Output the [x, y] coordinate of the center of the cell containing the given text.  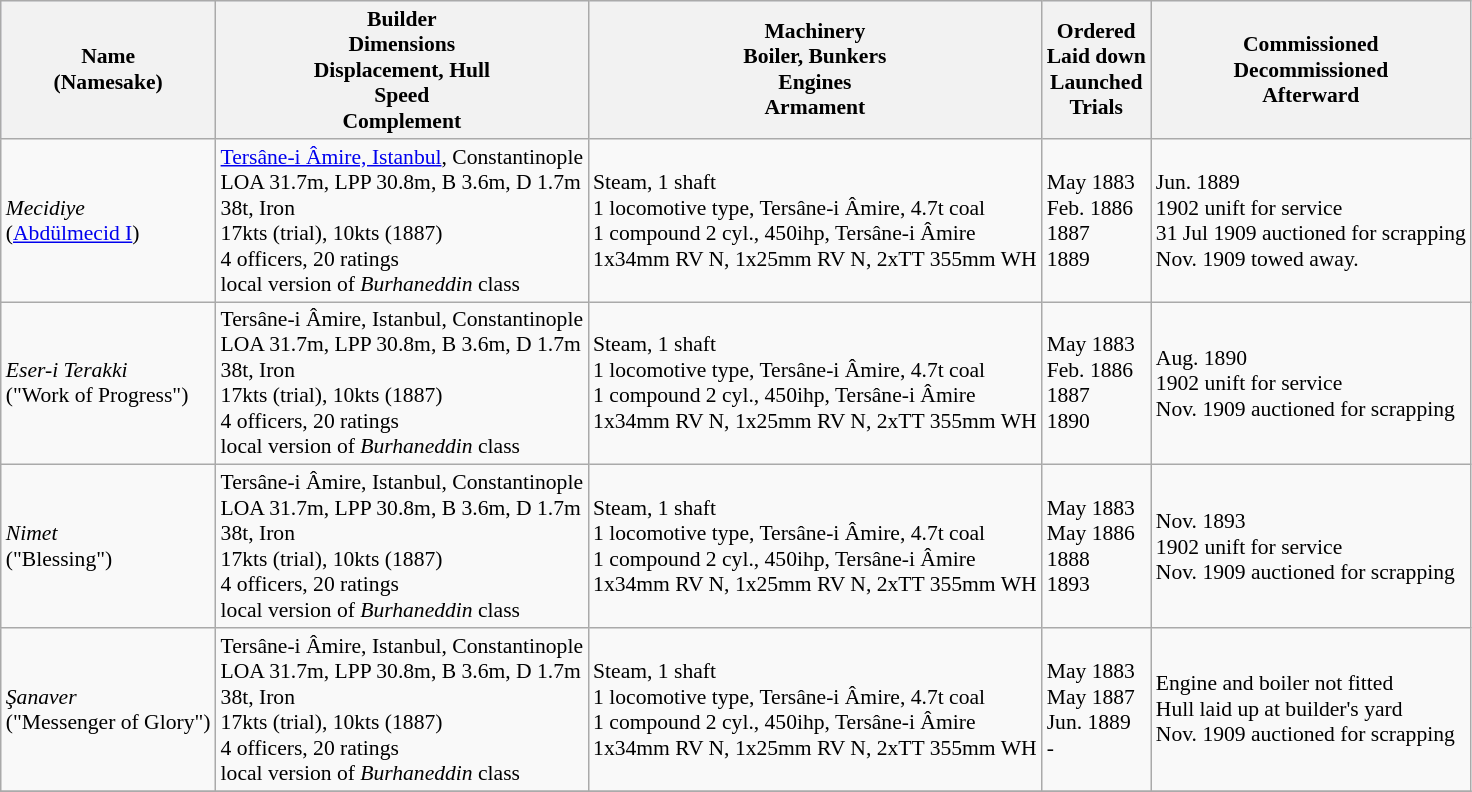
Jun. 18891902 unift for service31 Jul 1909 auctioned for scrappingNov. 1909 towed away. [1311, 220]
MachineryBoiler, BunkersEnginesArmament [815, 70]
May 1883Feb. 188618871889 [1096, 220]
May 1883May 188618881893 [1096, 546]
Aug. 18901902 unift for serviceNov. 1909 auctioned for scrapping [1311, 384]
Eser-i Terakki("Work of Progress") [108, 384]
Nov. 18931902 unift for serviceNov. 1909 auctioned for scrapping [1311, 546]
May 1883Feb. 188618871890 [1096, 384]
May 1883May 1887Jun. 1889- [1096, 710]
Name(Namesake) [108, 70]
CommissionedDecommissionedAfterward [1311, 70]
Mecidiye(Abdülmecid I) [108, 220]
OrderedLaid downLaunchedTrials [1096, 70]
Şanaver("Messenger of Glory") [108, 710]
BuilderDimensionsDisplacement, HullSpeedComplement [402, 70]
Engine and boiler not fittedHull laid up at builder's yardNov. 1909 auctioned for scrapping [1311, 710]
Nimet("Blessing") [108, 546]
